Pinpoint the cell where the given text exists, returning its (X, Y) midpoint coordinate. 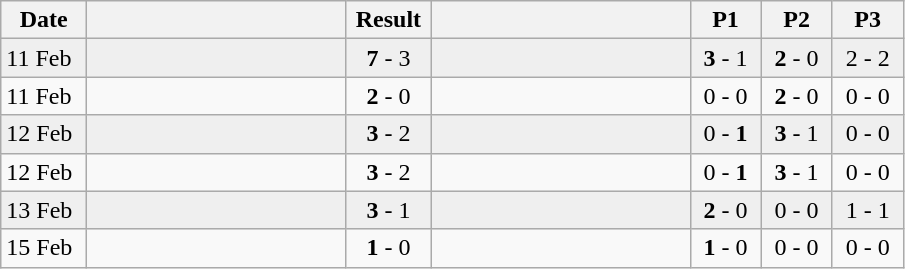
15 Feb (44, 248)
2 - 2 (868, 58)
Result (388, 20)
1 - 1 (868, 210)
13 Feb (44, 210)
7 - 3 (388, 58)
Date (44, 20)
P3 (868, 20)
P1 (726, 20)
P2 (796, 20)
